Search for the cell housing the specified text and yield its (x, y) center coordinate. 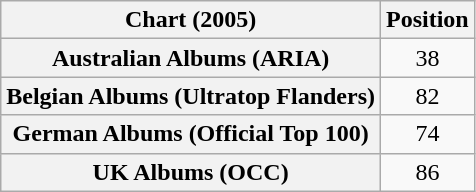
82 (428, 96)
UK Albums (OCC) (191, 172)
Chart (2005) (191, 20)
Belgian Albums (Ultratop Flanders) (191, 96)
Australian Albums (ARIA) (191, 58)
38 (428, 58)
German Albums (Official Top 100) (191, 134)
86 (428, 172)
Position (428, 20)
74 (428, 134)
